Locate the cell with the specified text and output its [x, y] center coordinate. 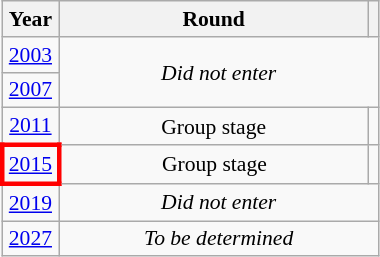
2015 [30, 164]
Round [214, 19]
2027 [30, 239]
To be determined [219, 239]
2011 [30, 126]
Year [30, 19]
2007 [30, 90]
2019 [30, 202]
2003 [30, 55]
